Search for the cell housing the specified text and yield its (X, Y) center coordinate. 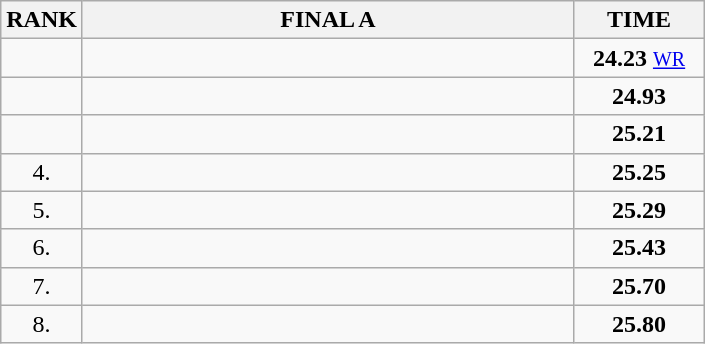
25.25 (640, 172)
5. (42, 210)
25.43 (640, 248)
7. (42, 286)
TIME (640, 20)
25.21 (640, 134)
8. (42, 324)
25.29 (640, 210)
24.93 (640, 96)
25.80 (640, 324)
4. (42, 172)
FINAL A (328, 20)
24.23 WR (640, 58)
RANK (42, 20)
6. (42, 248)
25.70 (640, 286)
